From the cell containing the given text, extract its center point as [X, Y] coordinate. 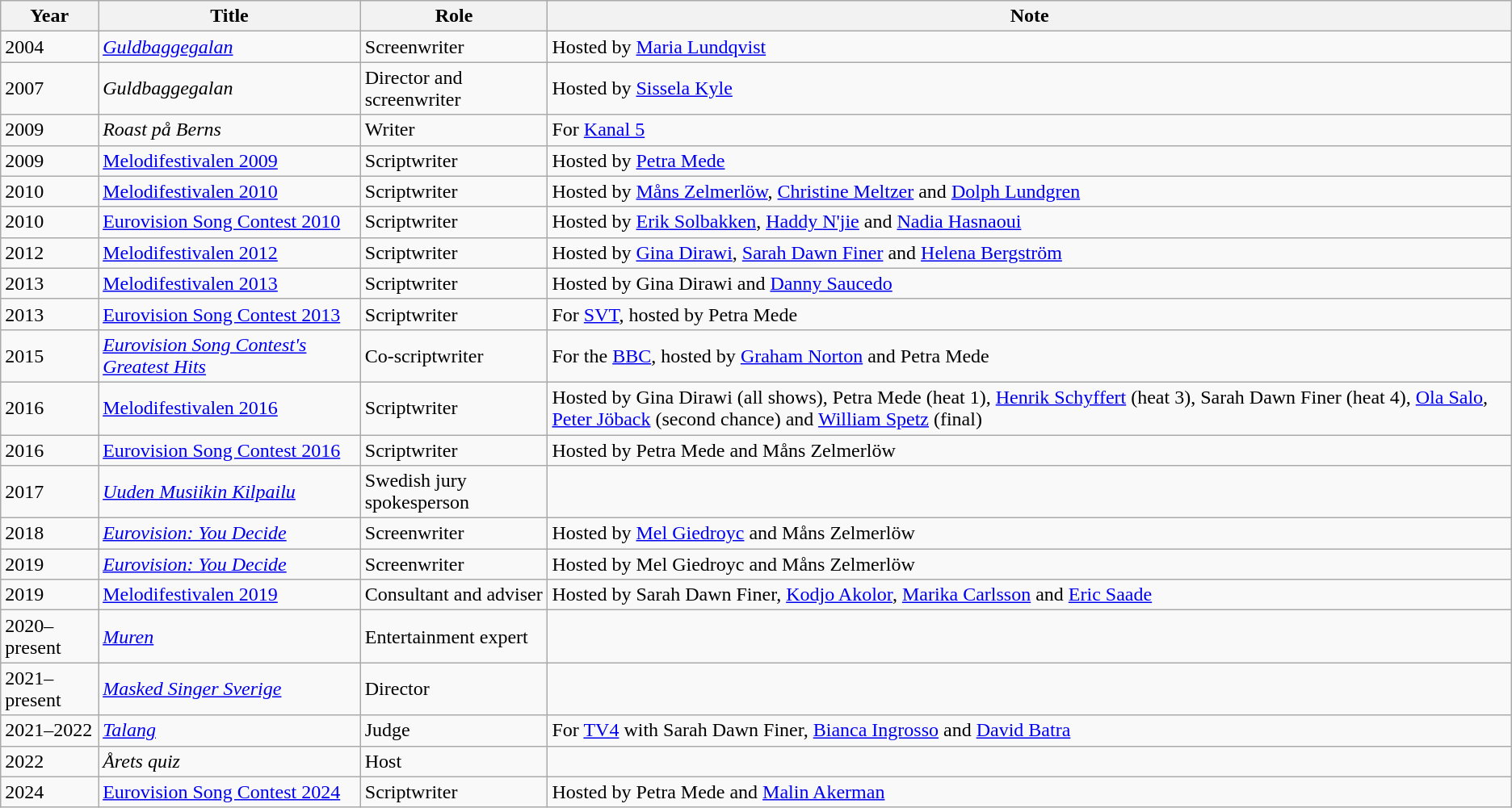
For Kanal 5 [1029, 130]
Eurovision Song Contest 2024 [229, 792]
Swedish jury spokesperson [454, 492]
Årets quiz [229, 761]
Eurovision Song Contest's Greatest Hits [229, 355]
Hosted by Gina Dirawi, Sarah Dawn Finer and Helena Bergström [1029, 253]
Hosted by Sissela Kyle [1029, 89]
Host [454, 761]
Eurovision Song Contest 2013 [229, 314]
Hosted by Måns Zelmerlöw, Christine Meltzer and Dolph Lundgren [1029, 191]
Hosted by Gina Dirawi and Danny Saucedo [1029, 283]
Melodifestivalen 2019 [229, 595]
Hosted by Petra Mede [1029, 161]
Title [229, 16]
Year [50, 16]
For TV4 with Sarah Dawn Finer, Bianca Ingrosso and David Batra [1029, 731]
Note [1029, 16]
Melodifestivalen 2013 [229, 283]
Eurovision Song Contest 2010 [229, 222]
Talang [229, 731]
Uuden Musiikin Kilpailu [229, 492]
Melodifestivalen 2010 [229, 191]
Hosted by Sarah Dawn Finer, Kodjo Akolor, Marika Carlsson and Eric Saade [1029, 595]
Hosted by Maria Lundqvist [1029, 47]
Co-scriptwriter [454, 355]
For the BBC, hosted by Graham Norton and Petra Mede [1029, 355]
2021–present [50, 689]
Director [454, 689]
Hosted by Erik Solbakken, Haddy N'jie and Nadia Hasnaoui [1029, 222]
2022 [50, 761]
Role [454, 16]
Hosted by Petra Mede and Måns Zelmerlöw [1029, 450]
Director and screenwriter [454, 89]
2004 [50, 47]
Melodifestivalen 2009 [229, 161]
Melodifestivalen 2012 [229, 253]
2024 [50, 792]
Writer [454, 130]
Consultant and adviser [454, 595]
2007 [50, 89]
2015 [50, 355]
2018 [50, 534]
Muren [229, 636]
Eurovision Song Contest 2016 [229, 450]
2012 [50, 253]
2021–2022 [50, 731]
2020–present [50, 636]
Judge [454, 731]
Hosted by Petra Mede and Malin Akerman [1029, 792]
Roast på Berns [229, 130]
Melodifestivalen 2016 [229, 408]
For SVT, hosted by Petra Mede [1029, 314]
Masked Singer Sverige [229, 689]
Entertainment expert [454, 636]
2017 [50, 492]
